Return (X, Y) of the center of cell containing provided text 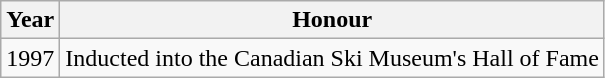
Inducted into the Canadian Ski Museum's Hall of Fame (332, 58)
Honour (332, 20)
Year (30, 20)
1997 (30, 58)
